Identify which cell holds the provided text, then report its (X, Y) central coordinate. 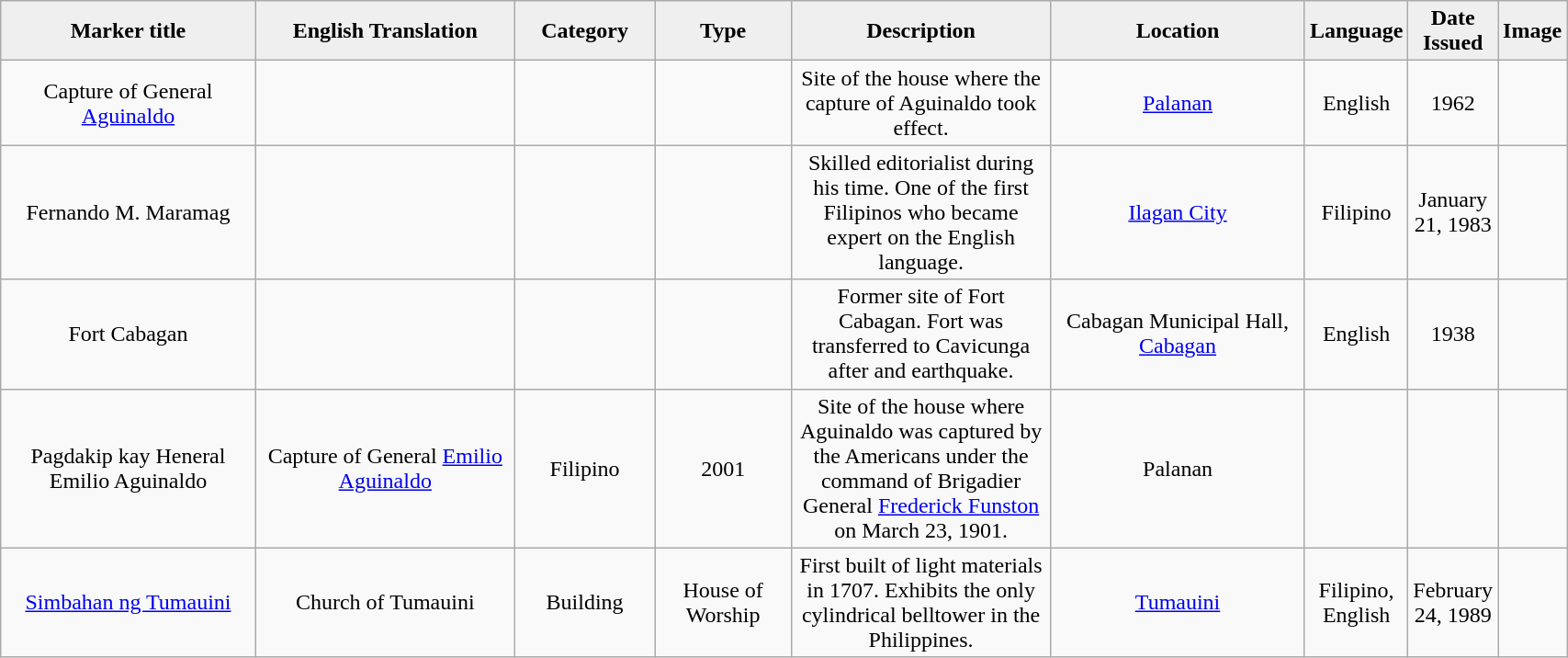
Capture of General Aguinaldo (129, 103)
First built of light materials in 1707. Exhibits the only cylindrical belltower in the Philippines. (920, 603)
Tumauini (1178, 603)
Location (1178, 31)
1938 (1453, 335)
Simbahan ng Tumauini (129, 603)
January 21, 1983 (1453, 212)
Site of the house where Aguinaldo was captured by the Americans under the command of Brigadier General Frederick Funston on March 23, 1901. (920, 469)
Cabagan Municipal Hall, Cabagan (1178, 335)
Description (920, 31)
English Translation (385, 31)
Site of the house where the capture of Aguinaldo took effect. (920, 103)
Capture of General Emilio Aguinaldo (385, 469)
Pagdakip kay Heneral Emilio Aguinaldo (129, 469)
1962 (1453, 103)
Former site of Fort Cabagan. Fort was transferred to Cavicunga after and earthquake. (920, 335)
Fort Cabagan (129, 335)
Date Issued (1453, 31)
2001 (724, 469)
Marker title (129, 31)
Filipino, English (1356, 603)
Fernando M. Maramag (129, 212)
Ilagan City (1178, 212)
Category (584, 31)
Language (1356, 31)
Image (1532, 31)
Church of Tumauini (385, 603)
House of Worship (724, 603)
Building (584, 603)
February 24, 1989 (1453, 603)
Skilled editorialist during his time. One of the first Filipinos who became expert on the English language. (920, 212)
Type (724, 31)
